Find where the given text appears and provide that cell's center as [X, Y] coordinate. 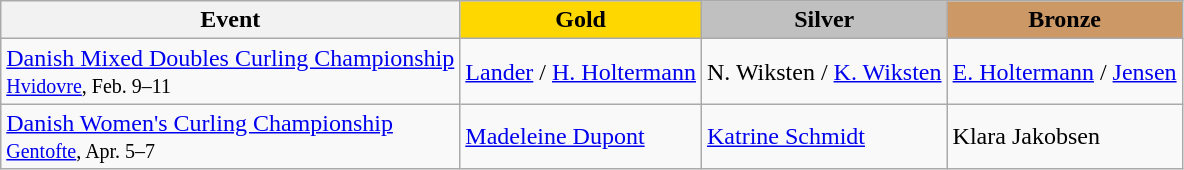
Madeleine Dupont [581, 136]
Lander / H. Holtermann [581, 72]
Klara Jakobsen [1064, 136]
Danish Mixed Doubles Curling Championship Hvidovre, Feb. 9–11 [230, 72]
E. Holtermann / Jensen [1064, 72]
Bronze [1064, 20]
Katrine Schmidt [824, 136]
Silver [824, 20]
Event [230, 20]
N. Wiksten / K. Wiksten [824, 72]
Danish Women's Curling Championship Gentofte, Apr. 5–7 [230, 136]
Gold [581, 20]
